Return (X, Y) of the center of cell containing provided text 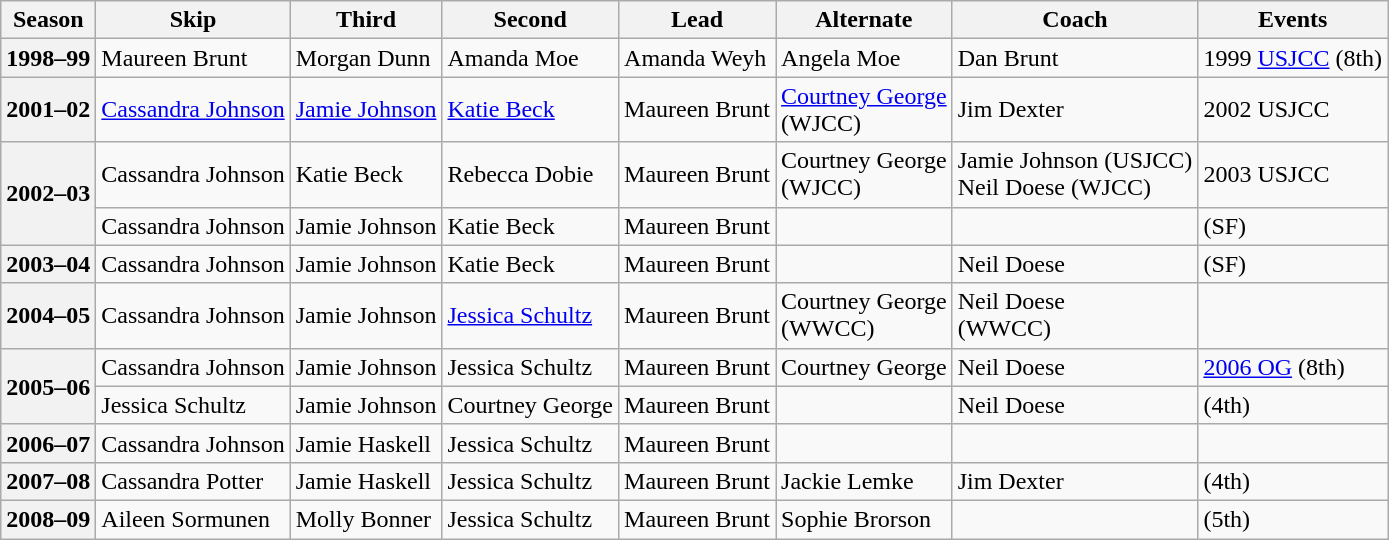
1998–99 (48, 58)
2002–03 (48, 194)
2005–06 (48, 386)
Coach (1075, 20)
2003–04 (48, 264)
2004–05 (48, 316)
2001–02 (48, 110)
Amanda Weyh (698, 58)
Jackie Lemke (864, 481)
Sophie Brorson (864, 519)
Events (1293, 20)
Courtney George(WWCC) (864, 316)
2007–08 (48, 481)
1999 USJCC (8th) (1293, 58)
Aileen Sormunen (193, 519)
Neil Doese(WWCC) (1075, 316)
2003 USJCC (1293, 174)
Third (366, 20)
Dan Brunt (1075, 58)
Cassandra Potter (193, 481)
Season (48, 20)
Skip (193, 20)
Angela Moe (864, 58)
Lead (698, 20)
Molly Bonner (366, 519)
2006–07 (48, 443)
Amanda Moe (530, 58)
Jamie Johnson (USJCC)Neil Doese (WJCC) (1075, 174)
Second (530, 20)
2006 OG (8th) (1293, 367)
Rebecca Dobie (530, 174)
Alternate (864, 20)
Morgan Dunn (366, 58)
2002 USJCC (1293, 110)
(5th) (1293, 519)
2008–09 (48, 519)
